Find where the given text appears and provide that cell's center as [X, Y] coordinate. 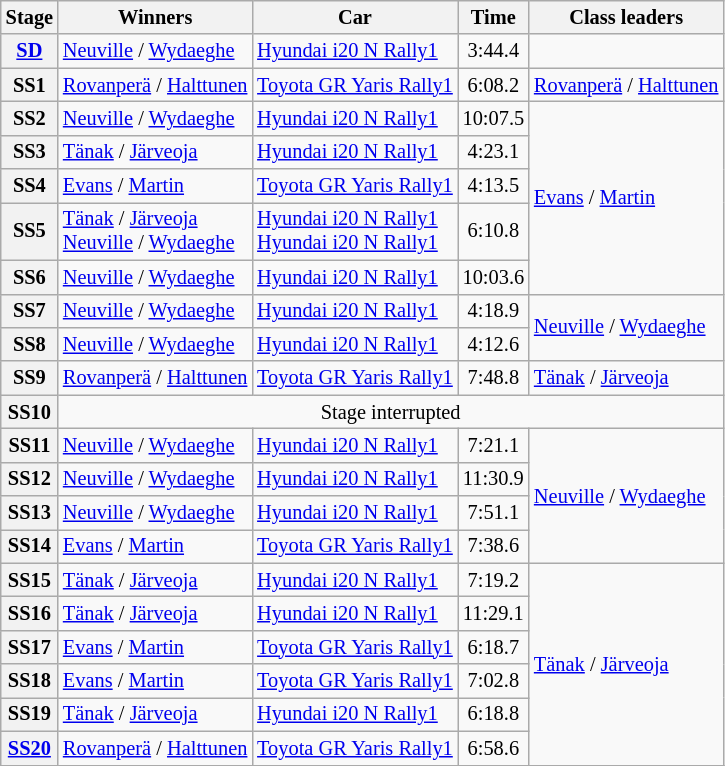
7:19.2 [494, 580]
SS1 [30, 85]
10:03.6 [494, 277]
4:12.6 [494, 344]
SS6 [30, 277]
Time [494, 17]
7:51.1 [494, 513]
Hyundai i20 N Rally1Hyundai i20 N Rally1 [354, 231]
3:44.4 [494, 51]
SS13 [30, 513]
7:48.8 [494, 378]
SS2 [30, 118]
Class leaders [626, 17]
Winners [155, 17]
SS19 [30, 714]
SS15 [30, 580]
Stage [30, 17]
Stage interrupted [390, 412]
SS5 [30, 231]
6:08.2 [494, 85]
SS16 [30, 613]
Tänak / JärveojaNeuville / Wydaeghe [155, 231]
SS3 [30, 152]
SS8 [30, 344]
4:23.1 [494, 152]
SS7 [30, 311]
SS17 [30, 647]
4:18.9 [494, 311]
SS9 [30, 378]
10:07.5 [494, 118]
SS10 [30, 412]
7:02.8 [494, 681]
SS12 [30, 479]
Car [354, 17]
SS11 [30, 445]
6:10.8 [494, 231]
SS14 [30, 546]
7:21.1 [494, 445]
SS20 [30, 748]
6:18.8 [494, 714]
11:29.1 [494, 613]
11:30.9 [494, 479]
SD [30, 51]
7:38.6 [494, 546]
4:13.5 [494, 186]
6:58.6 [494, 748]
6:18.7 [494, 647]
SS18 [30, 681]
SS4 [30, 186]
